For the text-containing cell, return its midpoint in [x, y] coordinate format. 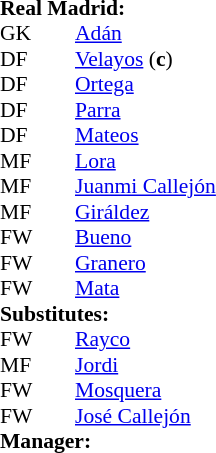
Parra [146, 110]
Rayco [146, 339]
José Callejón [146, 416]
GK [19, 33]
Substitutes: [108, 314]
Lora [146, 161]
Ortega [146, 85]
Giráldez [146, 212]
Jordi [146, 365]
Adán [146, 33]
Mata [146, 289]
Velayos (c) [146, 59]
Granero [146, 263]
Juanmi Callejón [146, 187]
Bueno [146, 237]
Mateos [146, 135]
Mosquera [146, 391]
